For the text-containing cell, return its midpoint in [X, Y] coordinate format. 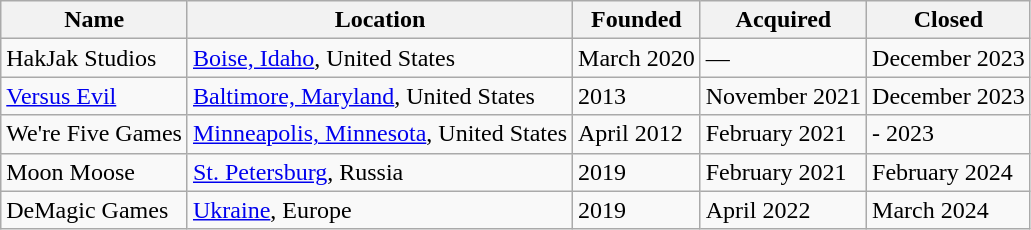
Ukraine, Europe [380, 210]
April 2012 [637, 134]
HakJak Studios [94, 58]
Location [380, 20]
We're Five Games [94, 134]
Minneapolis, Minnesota, United States [380, 134]
Versus Evil [94, 96]
DeMagic Games [94, 210]
Acquired [783, 20]
Moon Moose [94, 172]
St. Petersburg, Russia [380, 172]
March 2024 [949, 210]
Baltimore, Maryland, United States [380, 96]
Closed [949, 20]
- 2023 [949, 134]
Founded [637, 20]
Name [94, 20]
April 2022 [783, 210]
Boise, Idaho, United States [380, 58]
March 2020 [637, 58]
February 2024 [949, 172]
November 2021 [783, 96]
— [783, 58]
2013 [637, 96]
